Locate the cell with the specified text and output its [X, Y] center coordinate. 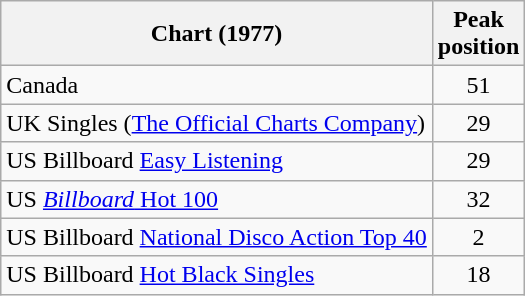
2 [478, 237]
51 [478, 85]
Peakposition [478, 34]
Canada [217, 85]
US Billboard National Disco Action Top 40 [217, 237]
US Billboard Easy Listening [217, 161]
32 [478, 199]
18 [478, 275]
US Billboard Hot Black Singles [217, 275]
Chart (1977) [217, 34]
UK Singles (The Official Charts Company) [217, 123]
US Billboard Hot 100 [217, 199]
